Search for the cell housing the specified text and yield its [X, Y] center coordinate. 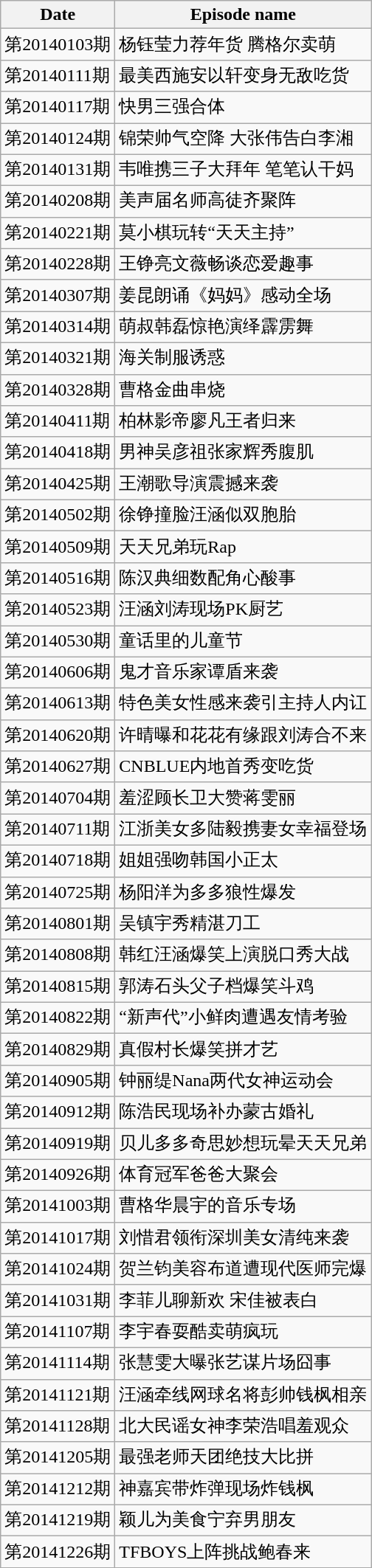
第20140627期 [58, 767]
李菲儿聊新欢 宋佳被表白 [244, 1300]
男神吴彦祖张家辉秀腹肌 [244, 453]
第20140516期 [58, 578]
郭涛石头父子档爆笑斗鸡 [244, 987]
第20140307期 [58, 295]
第20140905期 [58, 1080]
第20141226期 [58, 1553]
第20141107期 [58, 1333]
第20140606期 [58, 673]
第20140425期 [58, 484]
柏林影帝廖凡王者归来 [244, 422]
快男三强合体 [244, 108]
第20140926期 [58, 1175]
第20141205期 [58, 1458]
特色美女性感来袭引主持人内讧 [244, 704]
陈汉典细数配角心酸事 [244, 578]
第20140328期 [58, 390]
第20141114期 [58, 1364]
贺兰钧美容布道遭现代医师完爆 [244, 1269]
杨阳洋为多多狼性爆发 [244, 893]
第20141128期 [58, 1427]
北大民谣女神李荣浩唱羞观众 [244, 1427]
第20140411期 [58, 422]
曹格金曲串烧 [244, 390]
童话里的儿童节 [244, 642]
第20140711期 [58, 829]
刘惜君领衔深圳美女清纯来袭 [244, 1238]
CNBLUE内地首秀变吃货 [244, 767]
王潮歌导演震撼来袭 [244, 484]
第20141121期 [58, 1395]
钟丽缇Nana两代女神运动会 [244, 1080]
第20140111期 [58, 75]
鬼才音乐家谭盾来袭 [244, 673]
第20140620期 [58, 735]
第20140801期 [58, 924]
最强老师天团绝技大比拼 [244, 1458]
第20140509期 [58, 548]
第20140912期 [58, 1113]
Date [58, 15]
汪涵刘涛现场PK厨艺 [244, 609]
体育冠军爸爸大聚会 [244, 1175]
第20140131期 [58, 170]
莫小棋玩转“天天主持” [244, 233]
第20140221期 [58, 233]
萌叔韩磊惊艳演绎霹雳舞 [244, 328]
第20140124期 [58, 139]
第20140208期 [58, 202]
第20140530期 [58, 642]
第20140815期 [58, 987]
韦唯携三子大拜年 笔笔认干妈 [244, 170]
陈浩民现场补办蒙古婚礼 [244, 1113]
第20140704期 [58, 798]
张慧雯大曝张艺谋片场囧事 [244, 1364]
第20141003期 [58, 1207]
海关制服诱惑 [244, 359]
第20140418期 [58, 453]
江浙美女多陆毅携妻女幸福登场 [244, 829]
第20140919期 [58, 1144]
美声届名师高徒齐聚阵 [244, 202]
汪涵牵线网球名将彭帅钱枫相亲 [244, 1395]
第20140321期 [58, 359]
贝儿多多奇思妙想玩晕天天兄弟 [244, 1144]
第20141212期 [58, 1489]
第20140808期 [58, 955]
第20140822期 [58, 1018]
神嘉宾带炸弹现场炸钱枫 [244, 1489]
TFBOYS上阵挑战鲍春来 [244, 1553]
许晴曝和花花有缘跟刘涛合不来 [244, 735]
第20140718期 [58, 860]
锦荣帅气空降 大张伟告白李湘 [244, 139]
曹格华晨宇的音乐专场 [244, 1207]
第20140613期 [58, 704]
第20140725期 [58, 893]
李宇春耍酷卖萌疯玩 [244, 1333]
天天兄弟玩Rap [244, 548]
第20140523期 [58, 609]
第20140829期 [58, 1049]
第20140228期 [58, 264]
姜昆朗诵《妈妈》感动全场 [244, 295]
王铮亮文薇畅谈恋爱趣事 [244, 264]
韩红汪涵爆笑上演脱口秀大战 [244, 955]
Episode name [244, 15]
徐铮撞脸汪涵似双胞胎 [244, 515]
“新声代”小鲜肉遭遇友情考验 [244, 1018]
第20141219期 [58, 1520]
第20140314期 [58, 328]
真假村长爆笑拼才艺 [244, 1049]
第20141024期 [58, 1269]
吴镇宇秀精湛刀工 [244, 924]
颖儿为美食宁弃男朋友 [244, 1520]
第20140103期 [58, 44]
第20140502期 [58, 515]
羞涩顾长卫大赞蒋雯丽 [244, 798]
最美西施安以轩变身无敌吃货 [244, 75]
第20141017期 [58, 1238]
第20140117期 [58, 108]
杨钰莹力荐年货 腾格尔卖萌 [244, 44]
第20141031期 [58, 1300]
姐姐强吻韩国小正太 [244, 860]
